Output the (X, Y) coordinate of the center of the cell containing the given text.  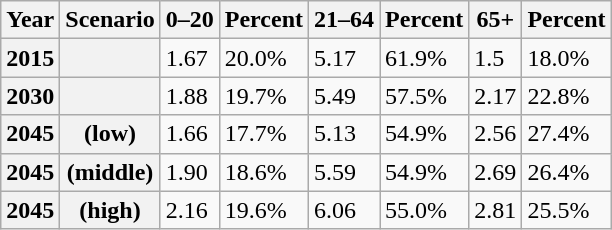
2.17 (496, 96)
27.4% (566, 134)
17.7% (264, 134)
57.5% (424, 96)
Scenario (110, 20)
1.5 (496, 58)
25.5% (566, 210)
21–64 (344, 20)
1.67 (190, 58)
61.9% (424, 58)
18.0% (566, 58)
18.6% (264, 172)
20.0% (264, 58)
2.16 (190, 210)
19.6% (264, 210)
2030 (30, 96)
5.17 (344, 58)
1.88 (190, 96)
22.8% (566, 96)
1.90 (190, 172)
2.81 (496, 210)
5.49 (344, 96)
2015 (30, 58)
55.0% (424, 210)
(high) (110, 210)
Year (30, 20)
26.4% (566, 172)
(low) (110, 134)
1.66 (190, 134)
65+ (496, 20)
2.56 (496, 134)
5.13 (344, 134)
(middle) (110, 172)
0–20 (190, 20)
5.59 (344, 172)
19.7% (264, 96)
6.06 (344, 210)
2.69 (496, 172)
